Locate the cell with the specified text and output its (X, Y) center coordinate. 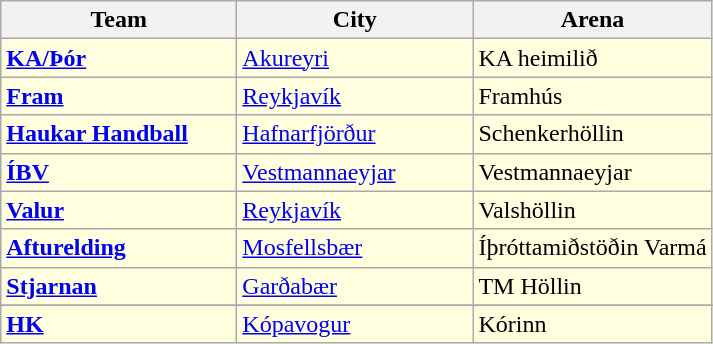
TM Höllin (592, 286)
ÍBV (119, 172)
Kórinn (592, 324)
Valshöllin (592, 210)
KA heimilið (592, 58)
Arena (592, 20)
Team (119, 20)
Akureyri (355, 58)
Stjarnan (119, 286)
HK (119, 324)
Valur (119, 210)
Framhús (592, 96)
Haukar Handball (119, 134)
Íþróttamiðstöðin Varmá (592, 248)
Mosfellsbær (355, 248)
Afturelding (119, 248)
Kópavogur (355, 324)
Hafnarfjörður (355, 134)
City (355, 20)
Fram (119, 96)
KA/Þór (119, 58)
Garðabær (355, 286)
Schenkerhöllin (592, 134)
